Locate the cell with the specified text and output its (x, y) center coordinate. 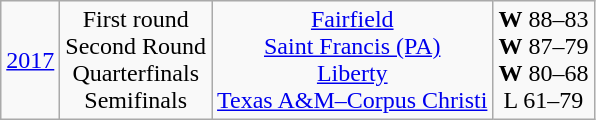
W 88–83W 87–79W 80–68L 61–79 (544, 60)
FairfieldSaint Francis (PA)LibertyTexas A&M–Corpus Christi (352, 60)
First roundSecond RoundQuarterfinalsSemifinals (136, 60)
2017 (30, 60)
